For the text-containing cell, return its midpoint in (X, Y) coordinate format. 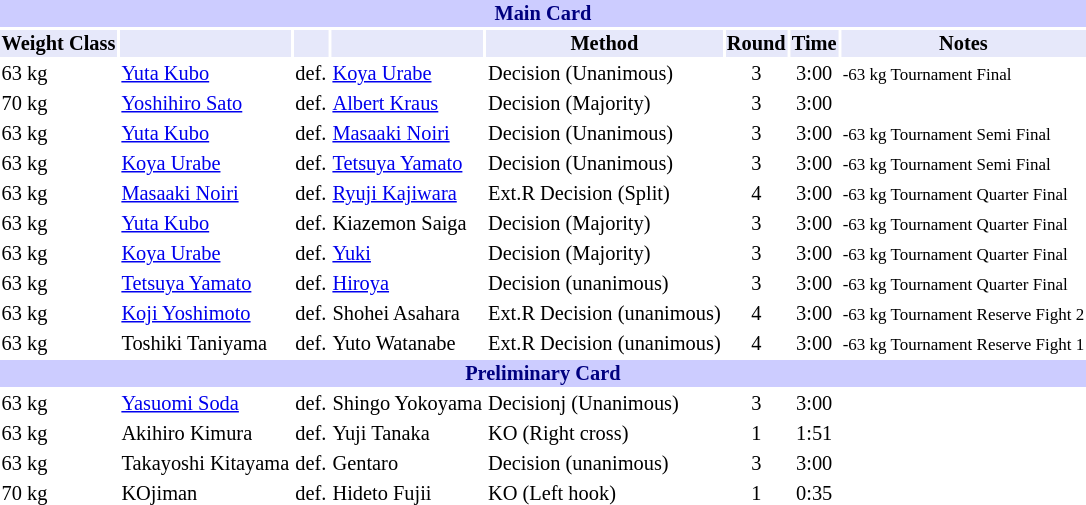
Shohei Asahara (408, 314)
Yuto Watanabe (408, 344)
-63 kg Tournament Reserve Fight 2 (964, 314)
Kiazemon Saiga (408, 224)
-63 kg Tournament Reserve Fight 1 (964, 344)
Time (814, 44)
Ext.R Decision (Split) (604, 194)
Gentaro (408, 464)
70 kg (58, 104)
Shingo Yokoyama (408, 404)
Main Card (543, 14)
Koji Yoshimoto (206, 314)
1 (756, 434)
Yuji Tanaka (408, 434)
Notes (964, 44)
Takayoshi Kitayama (206, 464)
Ryuji Kajiwara (408, 194)
Round (756, 44)
Yoshihiro Sato (206, 104)
Yuki (408, 254)
Toshiki Taniyama (206, 344)
1:51 (814, 434)
Method (604, 44)
Hiroya (408, 284)
Yasuomi Soda (206, 404)
Albert Kraus (408, 104)
Weight Class (58, 44)
Decisionj (Unanimous) (604, 404)
Preliminary Card (543, 374)
Akihiro Kimura (206, 434)
KO (Right cross) (604, 434)
-63 kg Tournament Final (964, 74)
